Return the (X, Y) coordinate for the center point of the cell that contains the specified text.  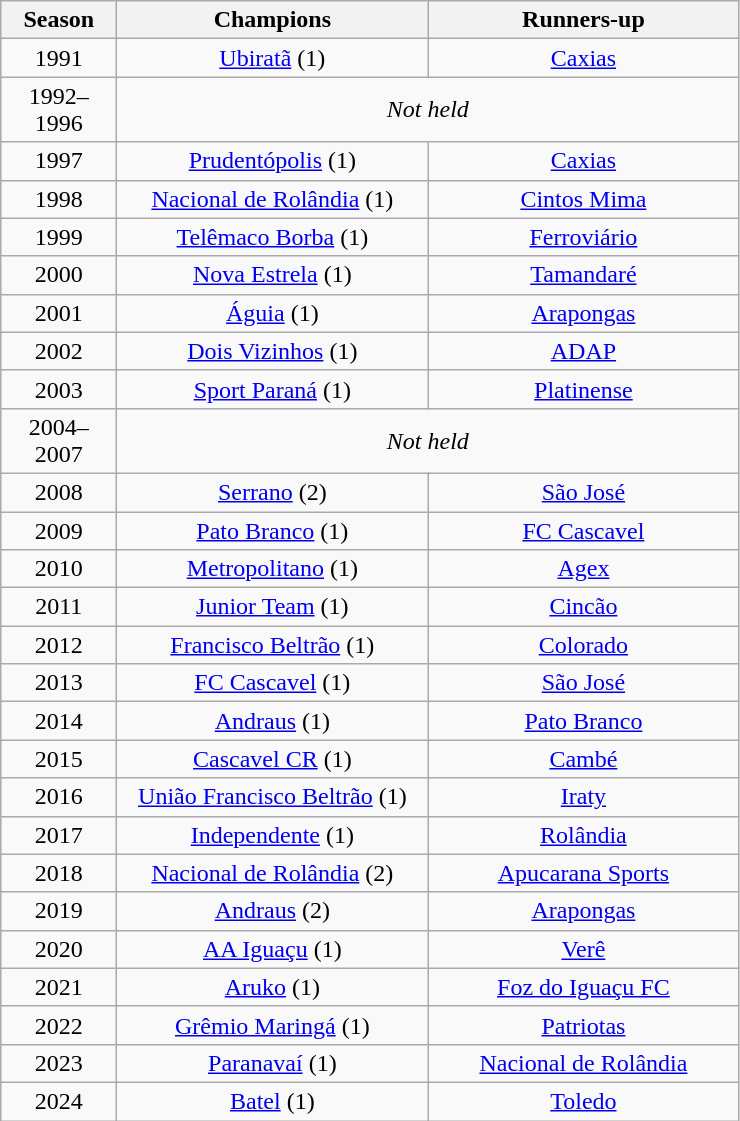
Prudentópolis (1) (272, 161)
Aruko (1) (272, 987)
2010 (59, 569)
2004–2007 (59, 440)
Champions (272, 20)
2000 (59, 275)
Pato Branco (1) (272, 531)
Apucarana Sports (584, 873)
ADAP (584, 351)
2002 (59, 351)
Nacional de Rolândia (1) (272, 199)
1992–1996 (59, 110)
2013 (59, 683)
2024 (59, 1101)
Season (59, 20)
1998 (59, 199)
Francisco Beltrão (1) (272, 645)
Ferroviário (584, 237)
2016 (59, 797)
Serrano (2) (272, 492)
2021 (59, 987)
2023 (59, 1063)
2020 (59, 949)
Cascavel CR (1) (272, 759)
Paranavaí (1) (272, 1063)
Cambé (584, 759)
2019 (59, 911)
2018 (59, 873)
2003 (59, 389)
Grêmio Maringá (1) (272, 1025)
2012 (59, 645)
Cincão (584, 607)
2009 (59, 531)
2001 (59, 313)
Andraus (2) (272, 911)
Ubiratã (1) (272, 58)
FC Cascavel (584, 531)
Nacional de Rolândia (2) (272, 873)
Cintos Mima (584, 199)
Rolândia (584, 835)
Andraus (1) (272, 721)
União Francisco Beltrão (1) (272, 797)
Tamandaré (584, 275)
Junior Team (1) (272, 607)
Sport Paraná (1) (272, 389)
Pato Branco (584, 721)
2015 (59, 759)
Runners-up (584, 20)
2011 (59, 607)
Batel (1) (272, 1101)
Verê (584, 949)
Águia (1) (272, 313)
1999 (59, 237)
2022 (59, 1025)
Metropolitano (1) (272, 569)
Iraty (584, 797)
Colorado (584, 645)
Nacional de Rolândia (584, 1063)
Nova Estrela (1) (272, 275)
2017 (59, 835)
2014 (59, 721)
Agex (584, 569)
AA Iguaçu (1) (272, 949)
Dois Vizinhos (1) (272, 351)
FC Cascavel (1) (272, 683)
Patriotas (584, 1025)
1997 (59, 161)
1991 (59, 58)
Foz do Iguaçu FC (584, 987)
Telêmaco Borba (1) (272, 237)
Platinense (584, 389)
2008 (59, 492)
Toledo (584, 1101)
Independente (1) (272, 835)
